For the text-containing cell, return its midpoint in [x, y] coordinate format. 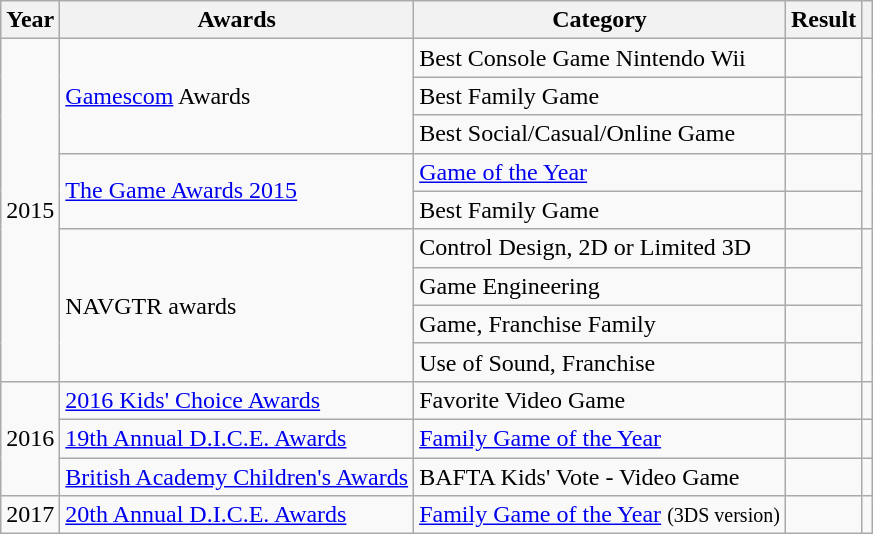
Game, Franchise Family [600, 324]
NAVGTR awards [237, 305]
Best Console Game Nintendo Wii [600, 58]
Control Design, 2D or Limited 3D [600, 248]
British Academy Children's Awards [237, 477]
Game of the Year [600, 172]
20th Annual D.I.C.E. Awards [237, 515]
2016 Kids' Choice Awards [237, 400]
Family Game of the Year (3DS version) [600, 515]
2015 [30, 210]
The Game Awards 2015 [237, 191]
Family Game of the Year [600, 438]
2017 [30, 515]
19th Annual D.I.C.E. Awards [237, 438]
Best Social/Casual/Online Game [600, 134]
Year [30, 20]
Category [600, 20]
Result [823, 20]
BAFTA Kids' Vote - Video Game [600, 477]
Game Engineering [600, 286]
Favorite Video Game [600, 400]
2016 [30, 438]
Awards [237, 20]
Gamescom Awards [237, 96]
Use of Sound, Franchise [600, 362]
